Locate the cell with the specified text and output its [x, y] center coordinate. 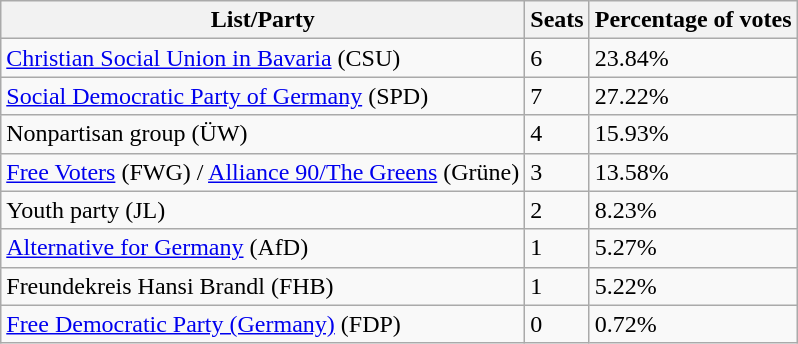
Freundekreis Hansi Brandl (FHB) [263, 286]
Alternative for Germany (AfD) [263, 248]
Social Democratic Party of Germany (SPD) [263, 96]
Youth party (JL) [263, 210]
Free Voters (FWG) / Alliance 90/The Greens (Grüne) [263, 172]
23.84% [693, 58]
0 [557, 324]
8.23% [693, 210]
Free Democratic Party (Germany) (FDP) [263, 324]
Percentage of votes [693, 20]
Christian Social Union in Bavaria (CSU) [263, 58]
13.58% [693, 172]
4 [557, 134]
List/Party [263, 20]
5.22% [693, 286]
7 [557, 96]
Seats [557, 20]
27.22% [693, 96]
2 [557, 210]
0.72% [693, 324]
15.93% [693, 134]
6 [557, 58]
Nonpartisan group (ÜW) [263, 134]
5.27% [693, 248]
3 [557, 172]
